Detect which cell encompasses the target text, then output its (X, Y) center coordinate. 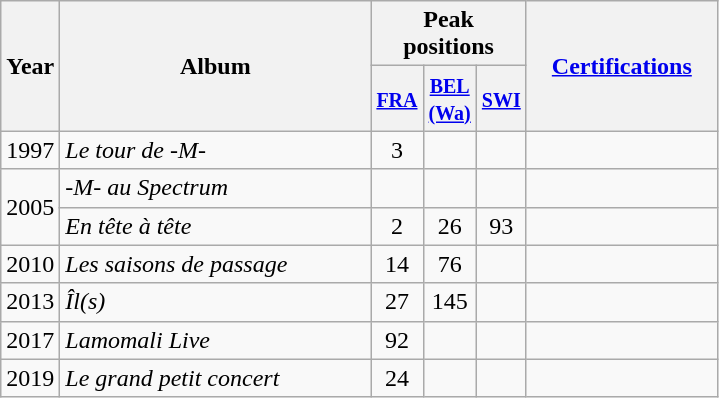
2013 (30, 302)
Le tour de -M- (216, 150)
92 (397, 340)
26 (450, 226)
-M- au Spectrum (216, 188)
76 (450, 264)
2019 (30, 378)
24 (397, 378)
Year (30, 66)
1997 (30, 150)
Les saisons de passage (216, 264)
145 (450, 302)
2005 (30, 207)
Le grand petit concert (216, 378)
BEL (Wa) (450, 98)
2010 (30, 264)
Album (216, 66)
SWI (501, 98)
Certifications (622, 66)
2017 (30, 340)
27 (397, 302)
Îl(s) (216, 302)
En tête à tête (216, 226)
2 (397, 226)
Peak positions (448, 34)
3 (397, 150)
93 (501, 226)
14 (397, 264)
FRA (397, 98)
Lamomali Live (216, 340)
